Pinpoint the cell where the given text exists, returning its (x, y) midpoint coordinate. 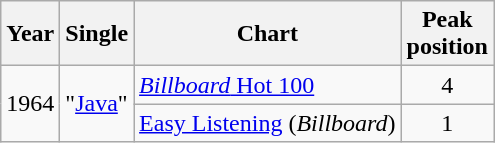
"Java" (97, 104)
Chart (268, 34)
1 (447, 123)
4 (447, 85)
1964 (30, 104)
Single (97, 34)
Peakposition (447, 34)
Easy Listening (Billboard) (268, 123)
Year (30, 34)
Billboard Hot 100 (268, 85)
